Return [x, y] of the center of cell containing provided text 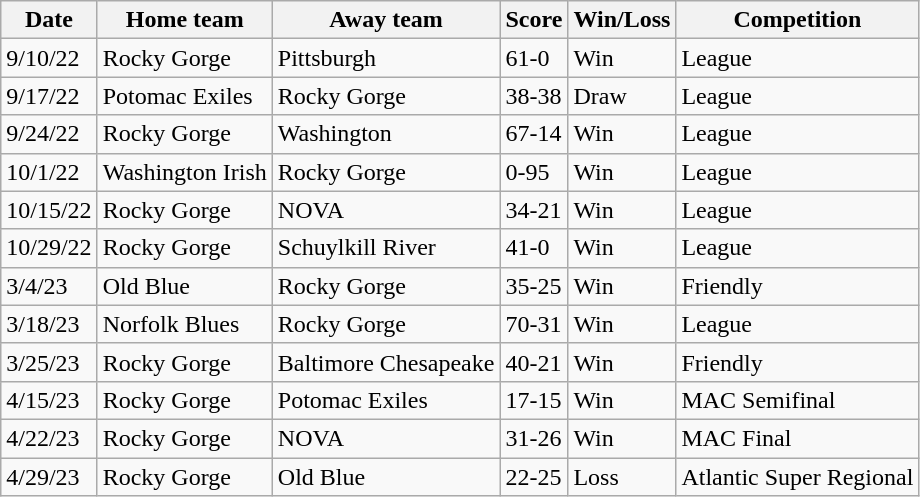
Washington Irish [184, 172]
Date [49, 20]
Home team [184, 20]
17-15 [534, 400]
Atlantic Super Regional [798, 477]
10/1/22 [49, 172]
Baltimore Chesapeake [386, 362]
4/29/23 [49, 477]
Score [534, 20]
3/18/23 [49, 324]
22-25 [534, 477]
MAC Semifinal [798, 400]
Norfolk Blues [184, 324]
9/10/22 [49, 58]
70-31 [534, 324]
Washington [386, 134]
10/29/22 [49, 248]
0-95 [534, 172]
Loss [622, 477]
3/4/23 [49, 286]
9/24/22 [49, 134]
41-0 [534, 248]
Pittsburgh [386, 58]
9/17/22 [49, 96]
40-21 [534, 362]
10/15/22 [49, 210]
67-14 [534, 134]
4/15/23 [49, 400]
31-26 [534, 438]
4/22/23 [49, 438]
MAC Final [798, 438]
Draw [622, 96]
34-21 [534, 210]
Away team [386, 20]
Win/Loss [622, 20]
61-0 [534, 58]
Competition [798, 20]
35-25 [534, 286]
3/25/23 [49, 362]
Schuylkill River [386, 248]
38-38 [534, 96]
